Return the (x, y) coordinate for the center point of the cell that contains the specified text.  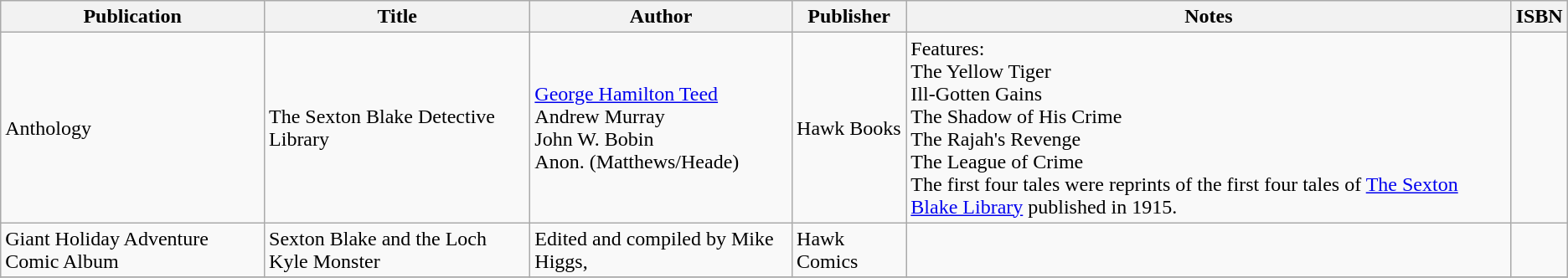
Giant Holiday Adventure Comic Album (132, 250)
George Hamilton TeedAndrew MurrayJohn W. BobinAnon. (Matthews/Heade) (662, 127)
Publisher (849, 17)
Sexton Blake and the Loch Kyle Monster (397, 250)
Publication (132, 17)
Edited and compiled by Mike Higgs, (662, 250)
Author (662, 17)
Title (397, 17)
Notes (1209, 17)
Hawk Books (849, 127)
The Sexton Blake Detective Library (397, 127)
Hawk Comics (849, 250)
ISBN (1540, 17)
Anthology (132, 127)
